Search for the cell housing the specified text and yield its [x, y] center coordinate. 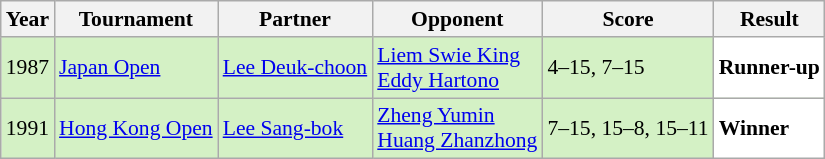
Lee Deuk-choon [296, 68]
1991 [28, 128]
Result [770, 19]
Zheng Yumin Huang Zhanzhong [457, 128]
Runner-up [770, 68]
4–15, 7–15 [628, 68]
Partner [296, 19]
Winner [770, 128]
Hong Kong Open [136, 128]
1987 [28, 68]
Score [628, 19]
Japan Open [136, 68]
Liem Swie King Eddy Hartono [457, 68]
Tournament [136, 19]
Opponent [457, 19]
7–15, 15–8, 15–11 [628, 128]
Lee Sang-bok [296, 128]
Year [28, 19]
